Return (X, Y) of the center of cell containing provided text 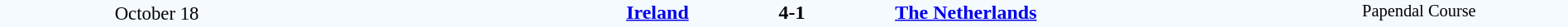
October 18 (157, 13)
Ireland (501, 12)
The Netherlands (1082, 12)
Papendal Course (1419, 13)
4-1 (791, 12)
